Provide the (X, Y) coordinate of the cell's center where the given text is located.  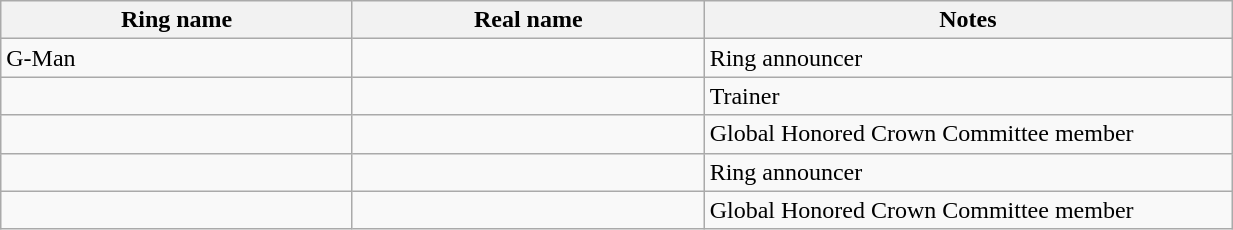
G-Man (177, 58)
Notes (968, 20)
Ring name (177, 20)
Trainer (968, 96)
Real name (528, 20)
